Detect which cell encompasses the target text, then output its (X, Y) center coordinate. 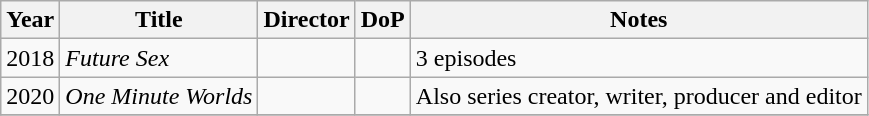
Also series creator, writer, producer and editor (638, 96)
Director (306, 20)
2020 (30, 96)
3 episodes (638, 58)
DoP (382, 20)
Year (30, 20)
2018 (30, 58)
Title (159, 20)
Future Sex (159, 58)
Notes (638, 20)
One Minute Worlds (159, 96)
